Return [x, y] of the center of cell containing provided text 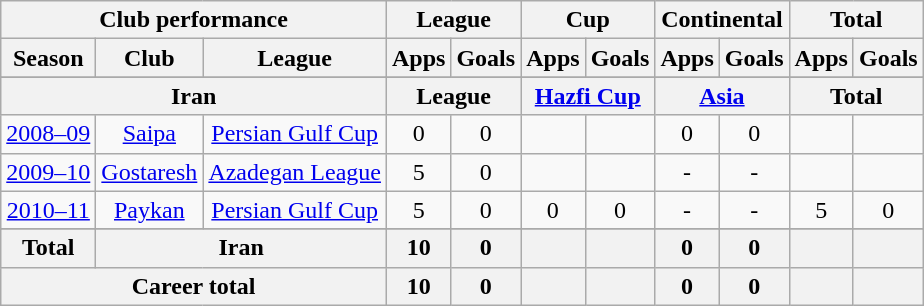
Paykan [150, 210]
Continental [722, 20]
Saipa [150, 134]
2010–11 [48, 210]
Club performance [194, 20]
Hazfi Cup [588, 96]
Club [150, 58]
Azadegan League [295, 172]
Cup [588, 20]
Career total [194, 286]
2009–10 [48, 172]
Season [48, 58]
Asia [722, 96]
Gostaresh [150, 172]
2008–09 [48, 134]
